Identify which cell holds the provided text, then report its [x, y] central coordinate. 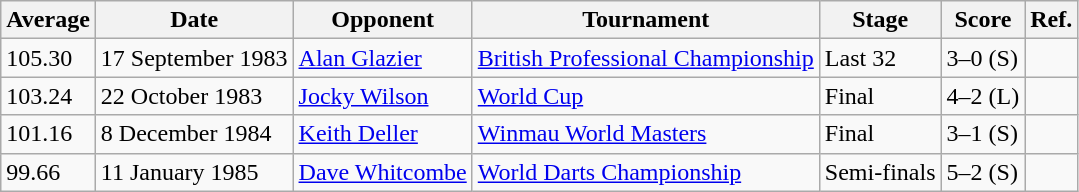
8 December 1984 [194, 134]
Stage [880, 20]
Winmau World Masters [646, 134]
Opponent [382, 20]
22 October 1983 [194, 96]
Date [194, 20]
3–0 (S) [983, 58]
Score [983, 20]
Semi-finals [880, 172]
Last 32 [880, 58]
17 September 1983 [194, 58]
99.66 [48, 172]
Jocky Wilson [382, 96]
Tournament [646, 20]
Average [48, 20]
World Darts Championship [646, 172]
World Cup [646, 96]
British Professional Championship [646, 58]
3–1 (S) [983, 134]
Ref. [1052, 20]
5–2 (S) [983, 172]
Alan Glazier [382, 58]
4–2 (L) [983, 96]
11 January 1985 [194, 172]
Dave Whitcombe [382, 172]
105.30 [48, 58]
101.16 [48, 134]
103.24 [48, 96]
Keith Deller [382, 134]
